Identify which cell holds the provided text, then report its [x, y] central coordinate. 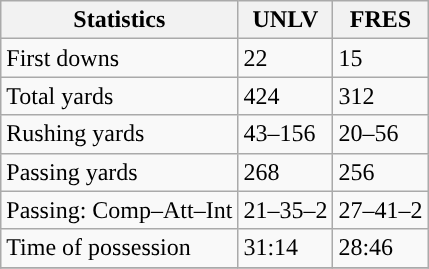
43–156 [286, 134]
Passing: Comp–Att–Int [120, 210]
27–41–2 [380, 210]
424 [286, 96]
UNLV [286, 20]
31:14 [286, 248]
312 [380, 96]
256 [380, 172]
Total yards [120, 96]
22 [286, 58]
Statistics [120, 20]
Time of possession [120, 248]
First downs [120, 58]
15 [380, 58]
Rushing yards [120, 134]
Passing yards [120, 172]
268 [286, 172]
28:46 [380, 248]
FRES [380, 20]
20–56 [380, 134]
21–35–2 [286, 210]
